Extract the (x, y) coordinate from the center of the cell holding the provided text.  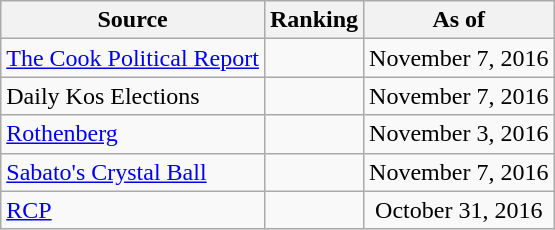
October 31, 2016 (459, 210)
RCP (133, 210)
Rothenberg (133, 134)
The Cook Political Report (133, 58)
November 3, 2016 (459, 134)
Sabato's Crystal Ball (133, 172)
Ranking (314, 20)
As of (459, 20)
Daily Kos Elections (133, 96)
Source (133, 20)
